Pinpoint the cell where the given text exists, returning its (X, Y) midpoint coordinate. 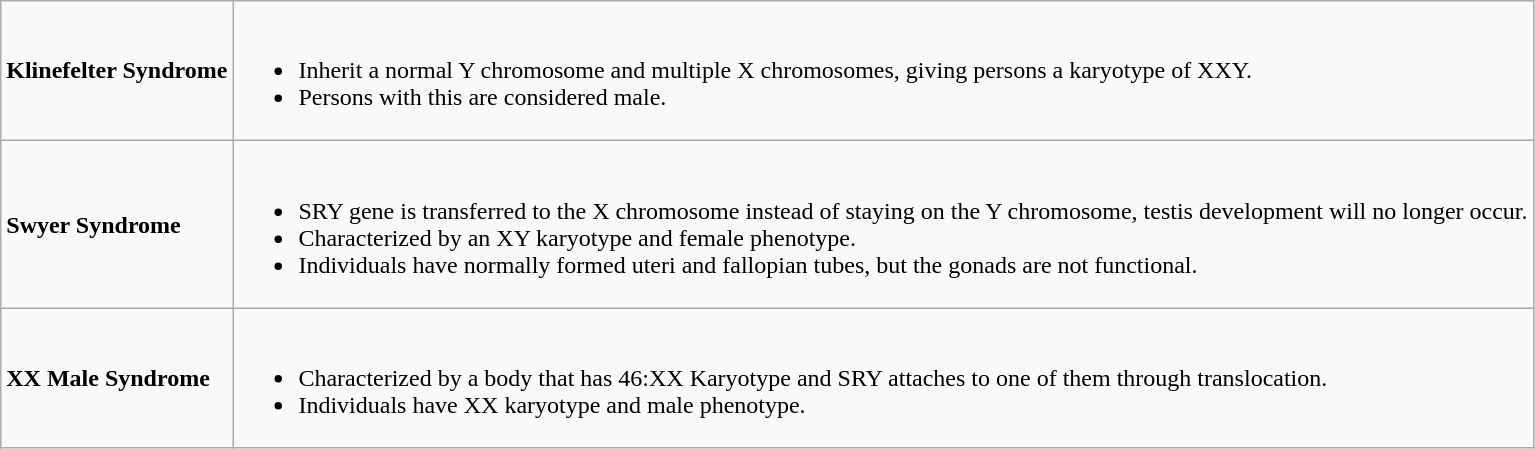
XX Male Syndrome (117, 378)
Swyer Syndrome (117, 224)
Inherit a normal Y chromosome and multiple X chromosomes, giving persons a karyotype of XXY.Persons with this are considered male. (883, 71)
Klinefelter Syndrome (117, 71)
